Detect which cell encompasses the target text, then output its (x, y) center coordinate. 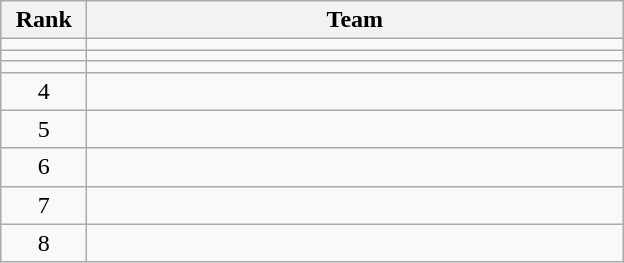
7 (44, 205)
Team (355, 20)
8 (44, 243)
Rank (44, 20)
6 (44, 167)
4 (44, 91)
5 (44, 129)
